Extract the (x, y) coordinate from the center of the cell holding the provided text.  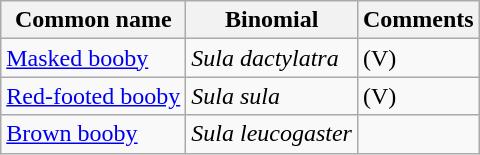
Red-footed booby (94, 96)
Masked booby (94, 58)
Sula dactylatra (272, 58)
Sula leucogaster (272, 134)
Common name (94, 20)
Comments (418, 20)
Sula sula (272, 96)
Binomial (272, 20)
Brown booby (94, 134)
